Return (x, y) of the center of cell containing provided text 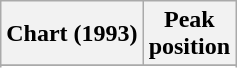
Peakposition (189, 34)
Chart (1993) (72, 34)
